Detect which cell encompasses the target text, then output its [X, Y] center coordinate. 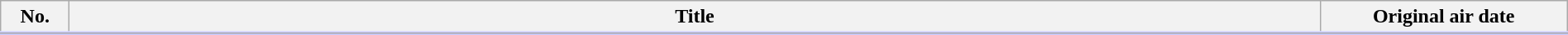
Original air date [1444, 17]
No. [35, 17]
Title [695, 17]
